Determine the (X, Y) coordinate at the center of the cell enclosing the given text.  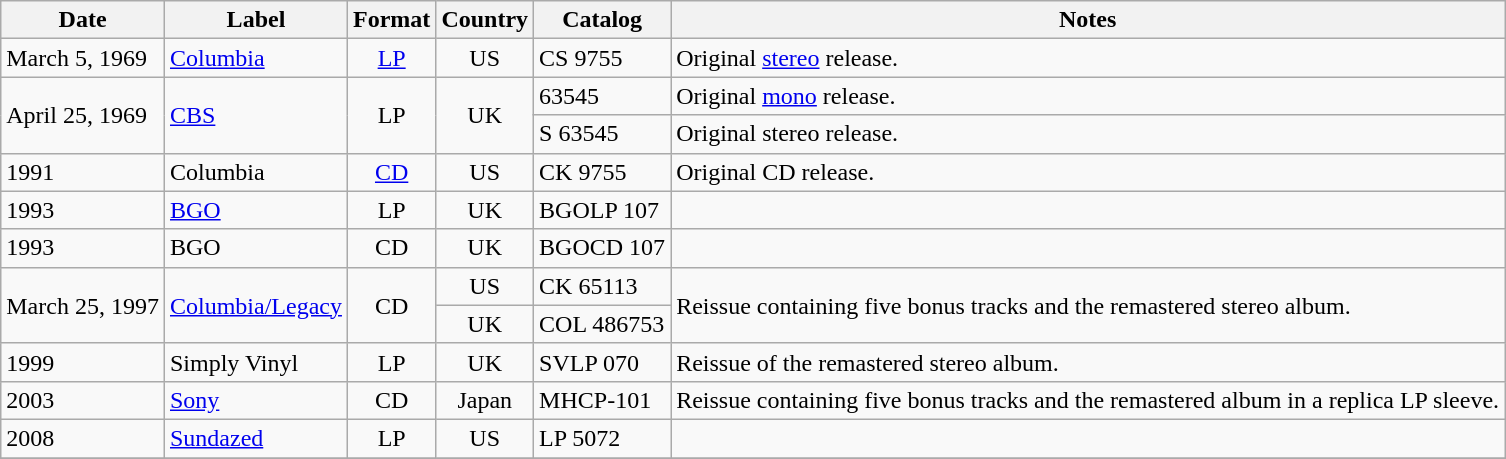
Sundazed (256, 438)
CS 9755 (602, 58)
Sony (256, 400)
2003 (83, 400)
Columbia/Legacy (256, 305)
BGOLP 107 (602, 210)
March 25, 1997 (83, 305)
Date (83, 20)
Notes (1088, 20)
CK 65113 (602, 286)
CBS (256, 115)
SVLP 070 (602, 362)
Original mono release. (1088, 96)
LP 5072 (602, 438)
Simply Vinyl (256, 362)
63545 (602, 96)
March 5, 1969 (83, 58)
BGOCD 107 (602, 248)
Japan (485, 400)
Format (391, 20)
1999 (83, 362)
S 63545 (602, 134)
Catalog (602, 20)
COL 486753 (602, 324)
2008 (83, 438)
MHCP-101 (602, 400)
Original CD release. (1088, 172)
Reissue containing five bonus tracks and the remastered stereo album. (1088, 305)
CK 9755 (602, 172)
1991 (83, 172)
Label (256, 20)
Reissue of the remastered stereo album. (1088, 362)
April 25, 1969 (83, 115)
Reissue containing five bonus tracks and the remastered album in a replica LP sleeve. (1088, 400)
Country (485, 20)
